Locate the cell with the specified text and output its [x, y] center coordinate. 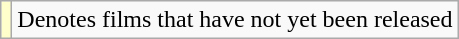
Denotes films that have not yet been released [235, 20]
